Extract the (x, y) coordinate from the center of the cell holding the provided text.  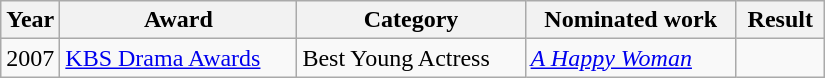
2007 (30, 58)
Result (780, 20)
A Happy Woman (630, 58)
Category (411, 20)
Best Young Actress (411, 58)
Award (178, 20)
Year (30, 20)
KBS Drama Awards (178, 58)
Nominated work (630, 20)
